Capture the cell that displays the provided text and extract its [x, y] central coordinate. 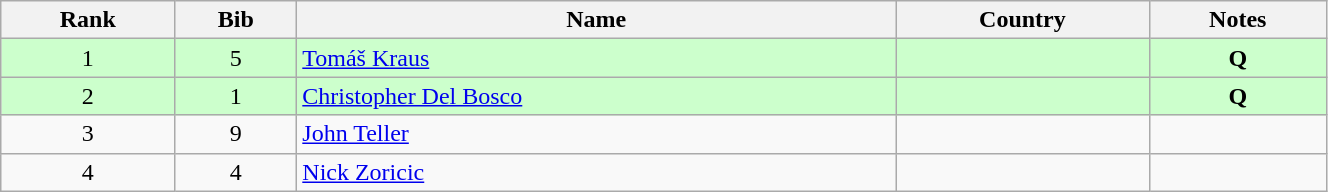
9 [236, 134]
John Teller [596, 134]
Christopher Del Bosco [596, 96]
Rank [88, 20]
Bib [236, 20]
Tomáš Kraus [596, 58]
Notes [1238, 20]
3 [88, 134]
Country [1022, 20]
Nick Zoricic [596, 172]
Name [596, 20]
5 [236, 58]
2 [88, 96]
